Identify which cell holds the provided text, then report its (X, Y) central coordinate. 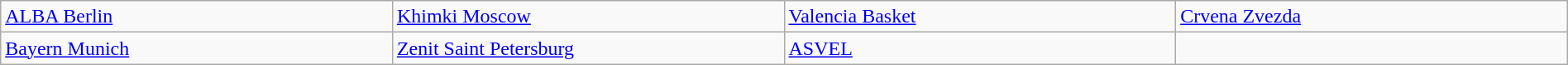
Crvena Zvezda (1372, 17)
Bayern Munich (197, 48)
ALBA Berlin (197, 17)
Valencia Basket (980, 17)
Zenit Saint Petersburg (588, 48)
ASVEL (980, 48)
Khimki Moscow (588, 17)
